Extract the [x, y] coordinate from the center of the cell holding the provided text.  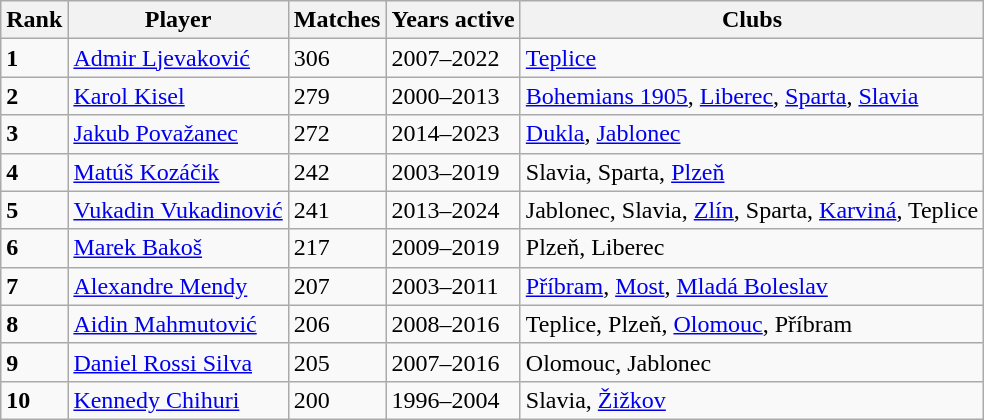
Slavia, Sparta, Plzeň [752, 172]
241 [337, 210]
7 [34, 286]
9 [34, 362]
Rank [34, 20]
6 [34, 248]
2003–2019 [453, 172]
242 [337, 172]
2003–2011 [453, 286]
3 [34, 134]
Clubs [752, 20]
Jakub Považanec [178, 134]
Daniel Rossi Silva [178, 362]
Plzeň, Liberec [752, 248]
200 [337, 400]
Kennedy Chihuri [178, 400]
Teplice, Plzeň, Olomouc, Příbram [752, 324]
2008–2016 [453, 324]
Slavia, Žižkov [752, 400]
2009–2019 [453, 248]
4 [34, 172]
Příbram, Most, Mladá Boleslav [752, 286]
1 [34, 58]
Teplice [752, 58]
Dukla, Jablonec [752, 134]
5 [34, 210]
279 [337, 96]
Player [178, 20]
207 [337, 286]
8 [34, 324]
Olomouc, Jablonec [752, 362]
Karol Kisel [178, 96]
205 [337, 362]
2013–2024 [453, 210]
Admir Ljevaković [178, 58]
Years active [453, 20]
Alexandre Mendy [178, 286]
Marek Bakoš [178, 248]
217 [337, 248]
272 [337, 134]
1996–2004 [453, 400]
Aidin Mahmutović [178, 324]
2007–2022 [453, 58]
Vukadin Vukadinović [178, 210]
2014–2023 [453, 134]
2 [34, 96]
Matches [337, 20]
2007–2016 [453, 362]
10 [34, 400]
306 [337, 58]
Jablonec, Slavia, Zlín, Sparta, Karviná, Teplice [752, 210]
Matúš Kozáčik [178, 172]
206 [337, 324]
Bohemians 1905, Liberec, Sparta, Slavia [752, 96]
2000–2013 [453, 96]
